From the cell containing the given text, extract its center point as [X, Y] coordinate. 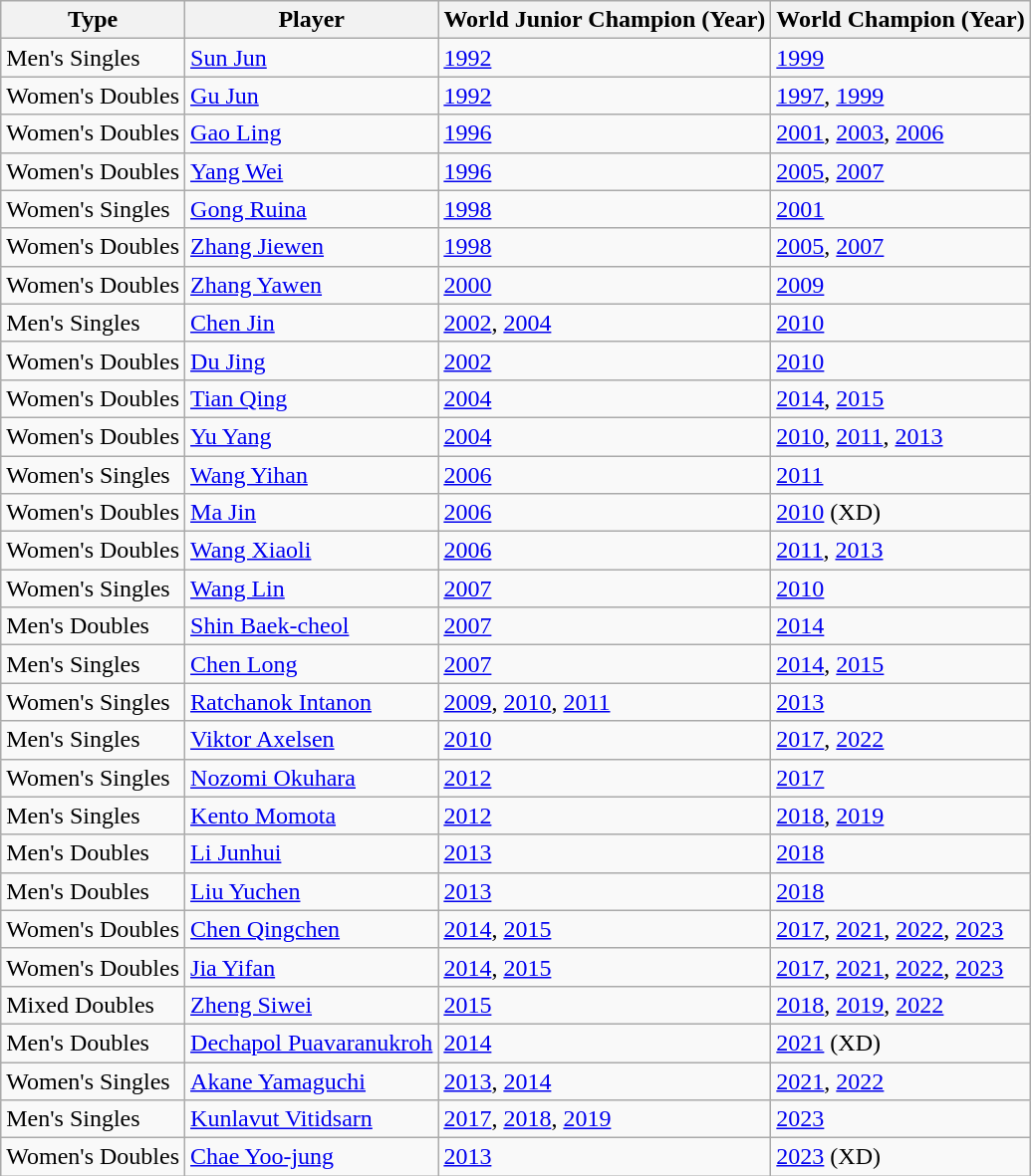
Gong Ruina [312, 209]
Sun Jun [312, 58]
Wang Lin [312, 588]
Mixed Doubles [94, 1005]
Nozomi Okuhara [312, 778]
2023 (XD) [901, 1157]
Chen Qingchen [312, 929]
1999 [901, 58]
Gu Jun [312, 96]
Dechapol Puavaranukroh [312, 1043]
2011, 2013 [901, 551]
2009, 2010, 2011 [605, 702]
Shin Baek-cheol [312, 626]
World Junior Champion (Year) [605, 20]
Tian Qing [312, 398]
Du Jing [312, 360]
2013, 2014 [605, 1080]
2018, 2019, 2022 [901, 1005]
Player [312, 20]
Zheng Siwei [312, 1005]
Zhang Yawen [312, 285]
Jia Yifan [312, 967]
2009 [901, 285]
2018, 2019 [901, 816]
2001, 2003, 2006 [901, 133]
Liu Yuchen [312, 891]
Yang Wei [312, 171]
2011 [901, 475]
Ratchanok Intanon [312, 702]
World Champion (Year) [901, 20]
Wang Xiaoli [312, 551]
Viktor Axelsen [312, 740]
Type [94, 20]
Kunlavut Vitidsarn [312, 1119]
Kento Momota [312, 816]
2017, 2018, 2019 [605, 1119]
2021, 2022 [901, 1080]
Ma Jin [312, 513]
2002 [605, 360]
2010, 2011, 2013 [901, 436]
Chen Jin [312, 323]
2001 [901, 209]
2000 [605, 285]
Zhang Jiewen [312, 247]
Chae Yoo-jung [312, 1157]
Chen Long [312, 664]
1997, 1999 [901, 96]
2015 [605, 1005]
2017 [901, 778]
Yu Yang [312, 436]
2023 [901, 1119]
Akane Yamaguchi [312, 1080]
2002, 2004 [605, 323]
2021 (XD) [901, 1043]
2017, 2022 [901, 740]
Gao Ling [312, 133]
Wang Yihan [312, 475]
2010 (XD) [901, 513]
Li Junhui [312, 853]
